Pinpoint the cell where the given text exists, returning its (x, y) midpoint coordinate. 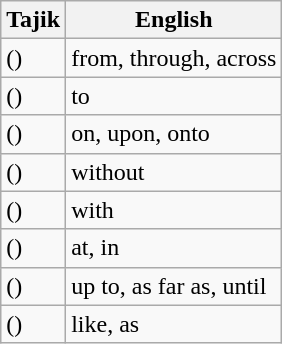
like, as (174, 324)
up to, as far as, until (174, 286)
Tajik (34, 20)
to (174, 96)
English (174, 20)
without (174, 172)
from, through, across (174, 58)
on, upon, onto (174, 134)
at, in (174, 248)
with (174, 210)
